Pinpoint the cell where the given text exists, returning its (x, y) midpoint coordinate. 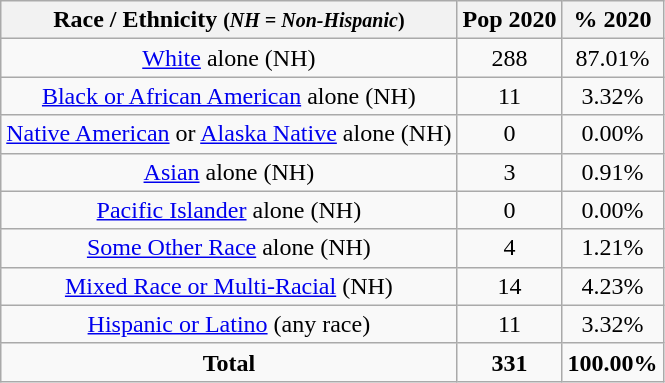
4.23% (612, 286)
Pacific Islander alone (NH) (229, 210)
4 (510, 248)
288 (510, 58)
Mixed Race or Multi-Racial (NH) (229, 286)
Some Other Race alone (NH) (229, 248)
87.01% (612, 58)
0.91% (612, 172)
1.21% (612, 248)
Total (229, 362)
3 (510, 172)
Asian alone (NH) (229, 172)
331 (510, 362)
Hispanic or Latino (any race) (229, 324)
White alone (NH) (229, 58)
% 2020 (612, 20)
100.00% (612, 362)
Black or African American alone (NH) (229, 96)
Race / Ethnicity (NH = Non-Hispanic) (229, 20)
Native American or Alaska Native alone (NH) (229, 134)
Pop 2020 (510, 20)
14 (510, 286)
